Identify which cell holds the provided text, then report its (x, y) central coordinate. 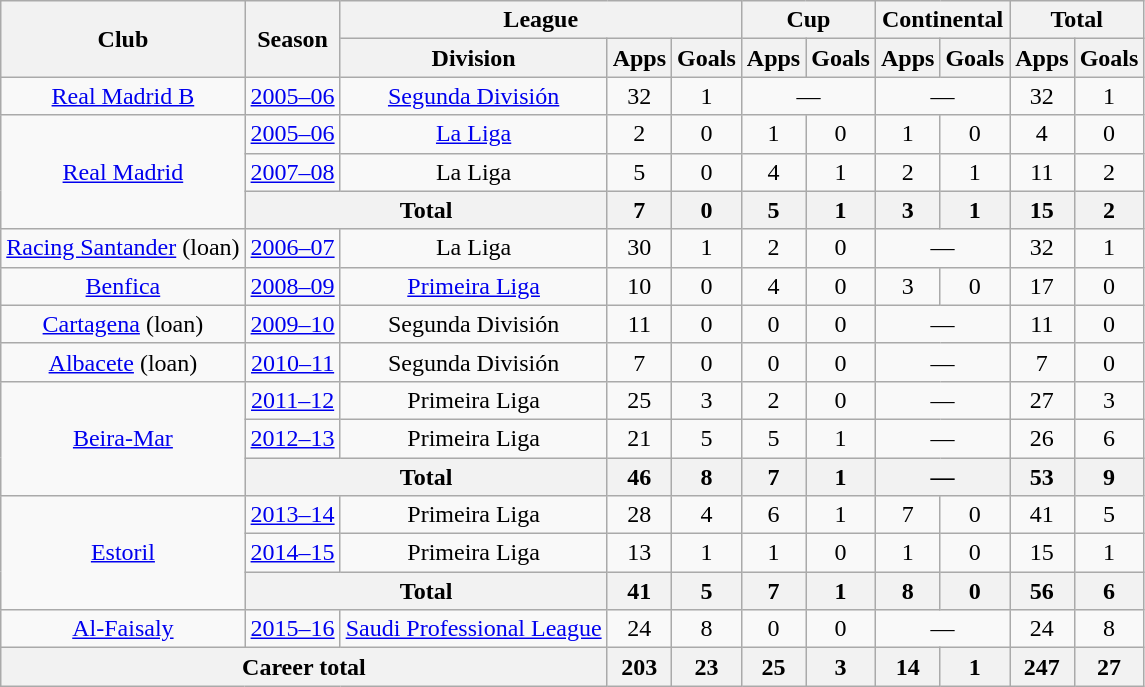
2006–07 (292, 248)
21 (639, 438)
30 (639, 248)
2011–12 (292, 400)
2012–13 (292, 438)
Season (292, 39)
Real Madrid B (123, 96)
2010–11 (292, 362)
Club (123, 39)
Continental (942, 20)
Career total (304, 667)
Estoril (123, 553)
17 (1042, 286)
Albacete (loan) (123, 362)
9 (1109, 477)
2013–14 (292, 515)
28 (639, 515)
Cartagena (loan) (123, 324)
2007–08 (292, 172)
Racing Santander (loan) (123, 248)
203 (639, 667)
2009–10 (292, 324)
League (540, 20)
Saudi Professional League (474, 629)
14 (907, 667)
10 (639, 286)
13 (639, 553)
Division (474, 58)
23 (707, 667)
46 (639, 477)
26 (1042, 438)
53 (1042, 477)
Al-Faisaly (123, 629)
2008–09 (292, 286)
56 (1042, 591)
Benfica (123, 286)
2014–15 (292, 553)
Real Madrid (123, 172)
247 (1042, 667)
2015–16 (292, 629)
Cup (808, 20)
Beira-Mar (123, 438)
